Extract the (x, y) coordinate from the center of the cell holding the provided text.  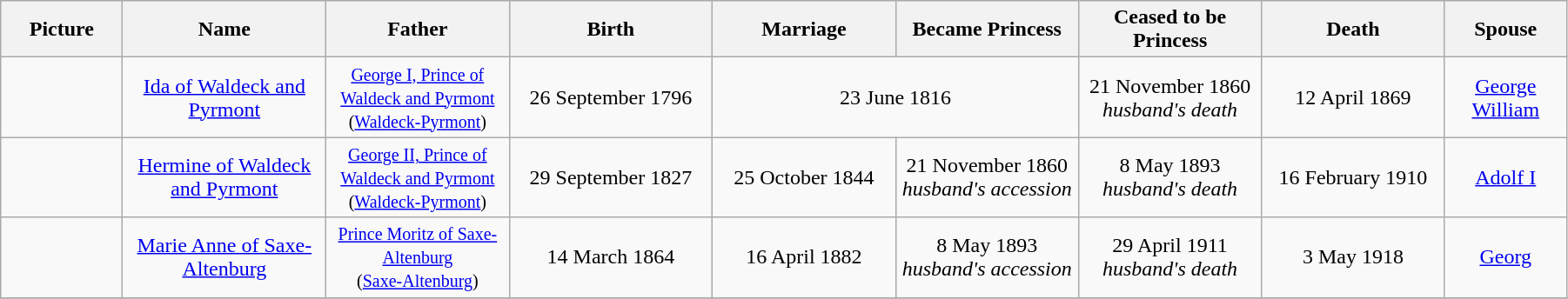
Father (418, 30)
Birth (611, 30)
Death (1353, 30)
Spouse (1505, 30)
12 April 1869 (1353, 97)
8 May 1893husband's death (1169, 177)
Ceased to be Princess (1169, 30)
Georg (1505, 257)
Became Princess (987, 30)
Prince Moritz of Saxe-Altenburg(Saxe-Altenburg) (418, 257)
8 May 1893husband's accession (987, 257)
29 September 1827 (611, 177)
29 April 1911husband's death (1169, 257)
21 November 1860husband's accession (987, 177)
16 April 1882 (804, 257)
21 November 1860husband's death (1169, 97)
16 February 1910 (1353, 177)
25 October 1844 (804, 177)
Ida of Waldeck and Pyrmont (224, 97)
George William (1505, 97)
George II, Prince of Waldeck and Pyrmont(Waldeck-Pyrmont) (418, 177)
George I, Prince of Waldeck and Pyrmont(Waldeck-Pyrmont) (418, 97)
26 September 1796 (611, 97)
3 May 1918 (1353, 257)
Adolf I (1505, 177)
Marie Anne of Saxe-Altenburg (224, 257)
Name (224, 30)
23 June 1816 (896, 97)
Marriage (804, 30)
14 March 1864 (611, 257)
Hermine of Waldeck and Pyrmont (224, 177)
Picture (62, 30)
